Extract the [X, Y] coordinate from the center of the cell holding the provided text.  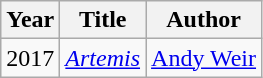
2017 [30, 58]
Year [30, 20]
Andy Weir [204, 58]
Title [103, 20]
Author [204, 20]
Artemis [103, 58]
